Output the [x, y] coordinate of the center of the cell containing the given text.  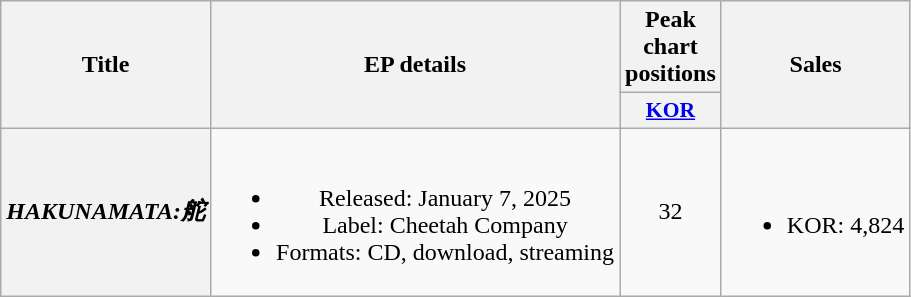
Sales [815, 65]
32 [671, 212]
HAKUNAMATA:舵 [106, 212]
KOR: 4,824 [815, 212]
Title [106, 65]
Peak chart positions [671, 47]
KOR [671, 111]
Released: January 7, 2025Label: Cheetah CompanyFormats: CD, download, streaming [416, 212]
EP details [416, 65]
